Return the [X, Y] coordinate for the center point of the cell that contains the specified text.  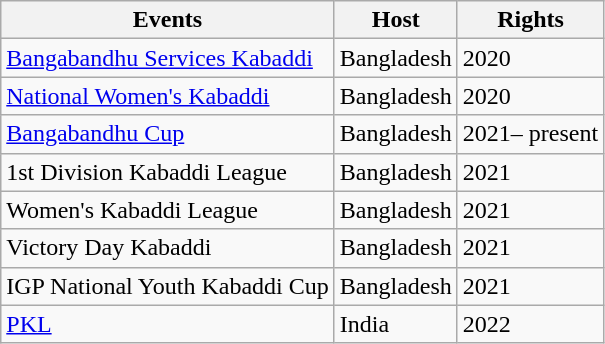
1st Division Kabaddi League [168, 172]
IGP National Youth Kabaddi Cup [168, 286]
Rights [530, 20]
Bangabandhu Services Kabaddi [168, 58]
PKL [168, 324]
Bangabandhu Cup [168, 134]
Events [168, 20]
India [396, 324]
2022 [530, 324]
National Women's Kabaddi [168, 96]
Victory Day Kabaddi [168, 248]
2021– present [530, 134]
Women's Kabaddi League [168, 210]
Host [396, 20]
